Pinpoint the cell where the given text exists, returning its [x, y] midpoint coordinate. 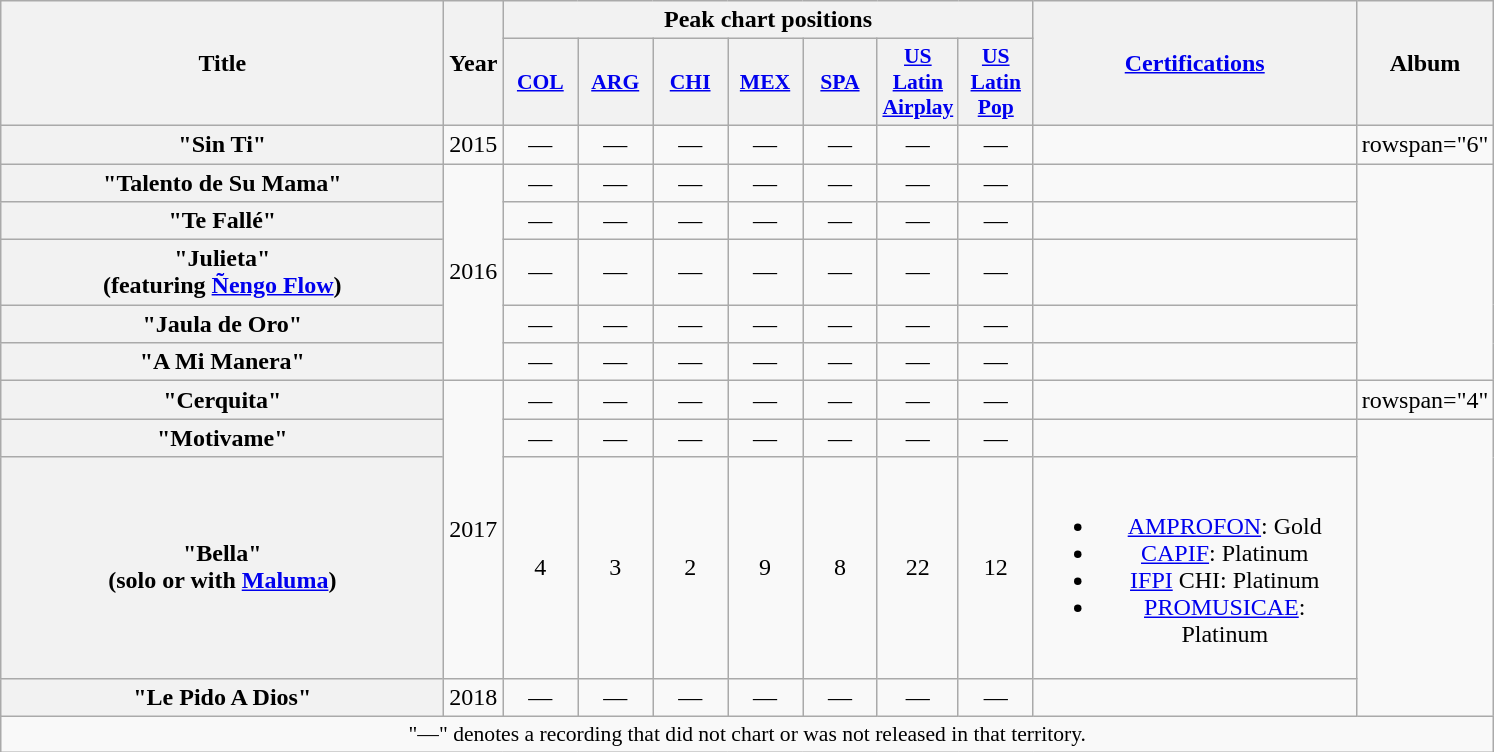
USLatinAirplay [918, 82]
2018 [474, 697]
"Te Fallé" [222, 221]
3 [616, 568]
"Le Pido A Dios" [222, 697]
"Julieta"(featuring Ñengo Flow) [222, 272]
"Talento de Su Mama" [222, 183]
"Motivame" [222, 438]
9 [766, 568]
"A Mi Manera" [222, 362]
Album [1425, 64]
Peak chart positions [768, 20]
rowspan="4" [1425, 400]
Title [222, 64]
"Bella"(solo or with Maluma) [222, 568]
Certifications [1194, 64]
2017 [474, 530]
MEX [766, 82]
Year [474, 64]
"Cerquita" [222, 400]
COL [540, 82]
rowspan="6" [1425, 144]
AMPROFON: GoldCAPIF: PlatinumIFPI CHI: PlatinumPROMUSICAE: Platinum [1194, 568]
"Jaula de Oro" [222, 324]
2016 [474, 272]
12 [996, 568]
4 [540, 568]
8 [840, 568]
"—" denotes a recording that did not chart or was not released in that territory. [748, 734]
"Sin Ti" [222, 144]
SPA [840, 82]
ARG [616, 82]
USLatinPop [996, 82]
2015 [474, 144]
2 [690, 568]
CHI [690, 82]
22 [918, 568]
